Pinpoint the cell where the given text exists, returning its [x, y] midpoint coordinate. 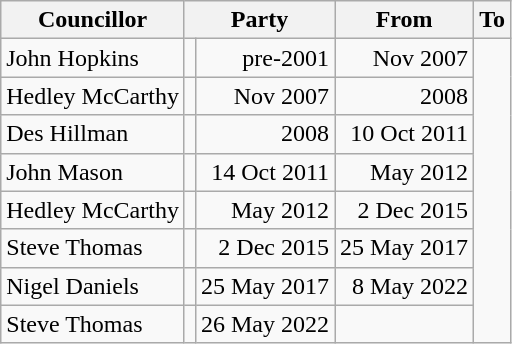
Councillor [93, 20]
John Hopkins [93, 58]
pre-2001 [264, 58]
Nigel Daniels [93, 286]
8 May 2022 [404, 286]
To [492, 20]
Party [259, 20]
From [404, 20]
John Mason [93, 172]
10 Oct 2011 [404, 134]
Des Hillman [93, 134]
26 May 2022 [264, 324]
14 Oct 2011 [264, 172]
